Locate the cell with the specified text and output its [X, Y] center coordinate. 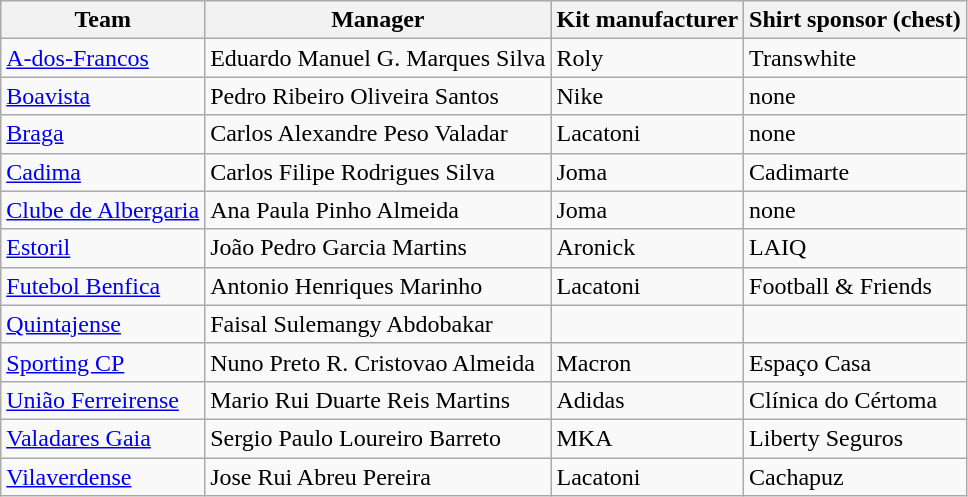
Transwhite [856, 58]
União Ferreirense [103, 400]
A-dos-Francos [103, 58]
Sporting CP [103, 362]
Braga [103, 134]
Eduardo Manuel G. Marques Silva [378, 58]
Cadima [103, 172]
LAIQ [856, 248]
João Pedro Garcia Martins [378, 248]
Nuno Preto R. Cristovao Almeida [378, 362]
Espaço Casa [856, 362]
Vilaverdense [103, 477]
Boavista [103, 96]
Futebol Benfica [103, 286]
Carlos Alexandre Peso Valadar [378, 134]
Team [103, 20]
Mario Rui Duarte Reis Martins [378, 400]
Clube de Albergaria [103, 210]
Football & Friends [856, 286]
Manager [378, 20]
Liberty Seguros [856, 438]
Cachapuz [856, 477]
Adidas [648, 400]
Roly [648, 58]
Estoril [103, 248]
Ana Paula Pinho Almeida [378, 210]
Clínica do Cértoma [856, 400]
Shirt sponsor (chest) [856, 20]
Sergio Paulo Loureiro Barreto [378, 438]
Jose Rui Abreu Pereira [378, 477]
Cadimarte [856, 172]
Antonio Henriques Marinho [378, 286]
Valadares Gaia [103, 438]
Carlos Filipe Rodrigues Silva [378, 172]
MKA [648, 438]
Pedro Ribeiro Oliveira Santos [378, 96]
Aronick [648, 248]
Nike [648, 96]
Quintajense [103, 324]
Macron [648, 362]
Kit manufacturer [648, 20]
Faisal Sulemangy Abdobakar [378, 324]
